From the cell containing the given text, extract its center point as [x, y] coordinate. 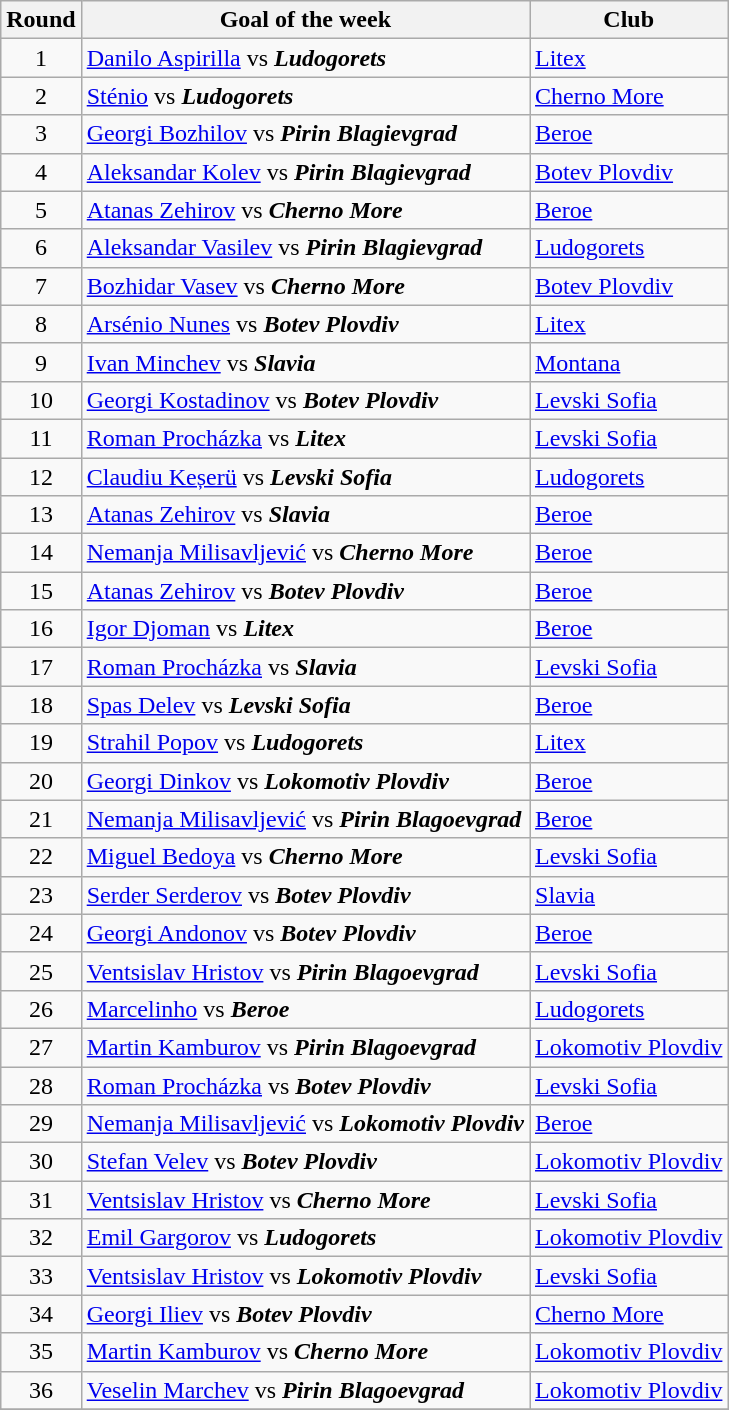
Claudiu Keșerü vs Levski Sofia [305, 477]
29 [41, 1124]
Arsénio Nunes vs Botev Plovdiv [305, 324]
Georgi Dinkov vs Lokomotiv Plovdiv [305, 781]
Miguel Bedoya vs Cherno More [305, 857]
13 [41, 515]
Ventsislav Hristov vs Lokomotiv Plovdiv [305, 1276]
19 [41, 743]
33 [41, 1276]
6 [41, 248]
1 [41, 58]
Ventsislav Hristov vs Cherno More [305, 1200]
Nemanja Milisavljević vs Cherno More [305, 553]
9 [41, 362]
Round [41, 20]
Danilo Aspirilla vs Ludogorets [305, 58]
31 [41, 1200]
21 [41, 819]
Igor Djoman vs Litex [305, 629]
16 [41, 629]
Emil Gargorov vs Ludogorets [305, 1238]
Veselin Marchev vs Pirin Blagoevgrad [305, 1390]
Roman Procházka vs Botev Plovdiv [305, 1085]
Bozhidar Vasev vs Cherno More [305, 286]
36 [41, 1390]
22 [41, 857]
Martin Kamburov vs Pirin Blagoevgrad [305, 1047]
14 [41, 553]
8 [41, 324]
23 [41, 895]
20 [41, 781]
12 [41, 477]
Ivan Minchev vs Slavia [305, 362]
Strahil Popov vs Ludogorets [305, 743]
24 [41, 933]
7 [41, 286]
Martin Kamburov vs Cherno More [305, 1352]
Stefan Velev vs Botev Plovdiv [305, 1162]
30 [41, 1162]
27 [41, 1047]
35 [41, 1352]
10 [41, 400]
4 [41, 172]
Atanas Zehirov vs Slavia [305, 515]
25 [41, 971]
Nemanja Milisavljević vs Lokomotiv Plovdiv [305, 1124]
Slavia [629, 895]
32 [41, 1238]
Ventsislav Hristov vs Pirin Blagoevgrad [305, 971]
Goal of the week [305, 20]
Georgi Andonov vs Botev Plovdiv [305, 933]
Roman Procházka vs Slavia [305, 667]
11 [41, 438]
Sténio vs Ludogorets [305, 96]
15 [41, 591]
Atanas Zehirov vs Botev Plovdiv [305, 591]
Roman Procházka vs Litex [305, 438]
28 [41, 1085]
2 [41, 96]
Club [629, 20]
Nemanja Milisavljević vs Pirin Blagoevgrad [305, 819]
Serder Serderov vs Botev Plovdiv [305, 895]
Georgi Bozhilov vs Pirin Blagievgrad [305, 134]
18 [41, 705]
Marcelinho vs Beroe [305, 1009]
Georgi Kostadinov vs Botev Plovdiv [305, 400]
34 [41, 1314]
3 [41, 134]
17 [41, 667]
Georgi Iliev vs Botev Plovdiv [305, 1314]
Aleksandar Kolev vs Pirin Blagievgrad [305, 172]
5 [41, 210]
Montana [629, 362]
26 [41, 1009]
Spas Delev vs Levski Sofia [305, 705]
Aleksandar Vasilev vs Pirin Blagievgrad [305, 248]
Atanas Zehirov vs Cherno More [305, 210]
